Determine the (x, y) coordinate at the center of the cell enclosing the given text.  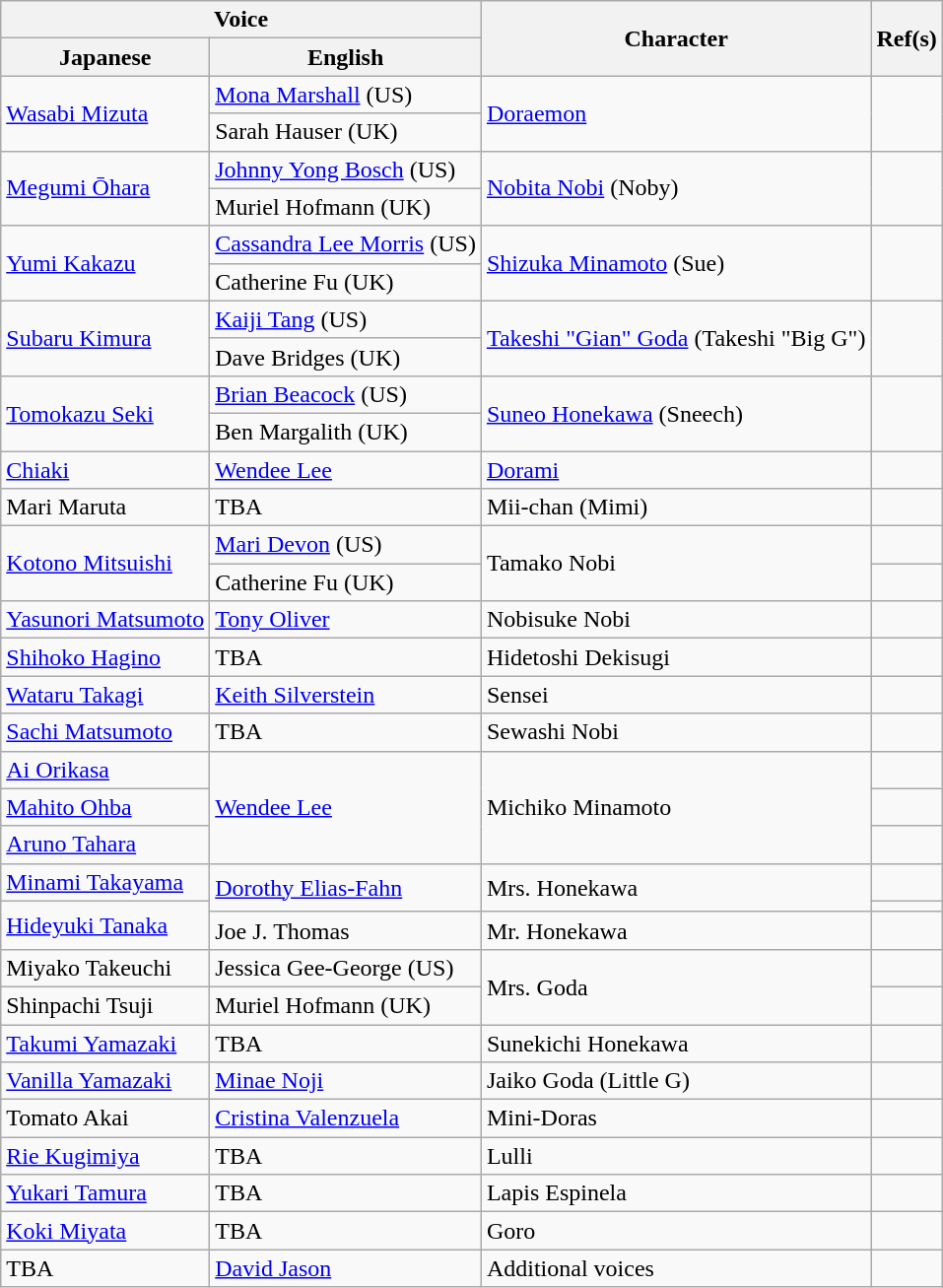
Kaiji Tang (US) (346, 319)
Doraemon (676, 113)
Takumi Yamazaki (105, 1044)
Yukari Tamura (105, 1193)
Mahito Ohba (105, 807)
Johnny Yong Bosch (US) (346, 169)
Mrs. Honekawa (676, 887)
Goro (676, 1231)
Nobisuke Nobi (676, 620)
Jessica Gee-George (US) (346, 968)
Shinpachi Tsuji (105, 1005)
Suneo Honekawa (Sneech) (676, 413)
Sarah Hauser (UK) (346, 132)
Ref(s) (907, 38)
Megumi Ōhara (105, 188)
Shizuka Minamoto (Sue) (676, 263)
Vanilla Yamazaki (105, 1081)
Character (676, 38)
Voice (241, 20)
Miyako Takeuchi (105, 968)
Tomokazu Seki (105, 413)
Keith Silverstein (346, 695)
Tony Oliver (346, 620)
Joe J. Thomas (346, 930)
Mr. Honekawa (676, 930)
Tomato Akai (105, 1119)
Rie Kugimiya (105, 1156)
Shihoko Hagino (105, 657)
Dave Bridges (UK) (346, 357)
Additional voices (676, 1268)
Mrs. Goda (676, 986)
Sachi Matsumoto (105, 732)
Hidetoshi Dekisugi (676, 657)
Chiaki (105, 470)
Nobita Nobi (Noby) (676, 188)
Mii-chan (Mimi) (676, 508)
Brian Beacock (US) (346, 394)
Dorami (676, 470)
Jaiko Goda (Little G) (676, 1081)
Minae Noji (346, 1081)
Sensei (676, 695)
David Jason (346, 1268)
Hideyuki Tanaka (105, 924)
Sewashi Nobi (676, 732)
English (346, 57)
Minami Takayama (105, 882)
Japanese (105, 57)
Mini-Doras (676, 1119)
Ai Orikasa (105, 770)
Ben Margalith (UK) (346, 432)
Lapis Espinela (676, 1193)
Kotono Mitsuishi (105, 564)
Dorothy Elias-Fahn (346, 887)
Yumi Kakazu (105, 263)
Sunekichi Honekawa (676, 1044)
Wasabi Mizuta (105, 113)
Aruno Tahara (105, 845)
Cristina Valenzuela (346, 1119)
Cassandra Lee Morris (US) (346, 244)
Wataru Takagi (105, 695)
Subaru Kimura (105, 338)
Tamako Nobi (676, 564)
Mari Maruta (105, 508)
Michiko Minamoto (676, 807)
Yasunori Matsumoto (105, 620)
Lulli (676, 1156)
Mona Marshall (US) (346, 95)
Mari Devon (US) (346, 545)
Takeshi "Gian" Goda (Takeshi "Big G") (676, 338)
Koki Miyata (105, 1231)
